Return the [x, y] coordinate for the center point of the cell that contains the specified text.  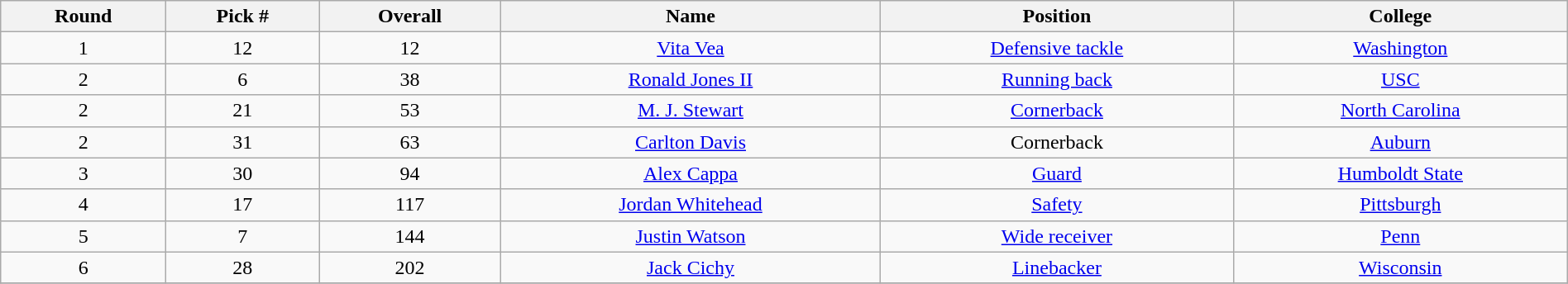
31 [243, 142]
Humboldt State [1400, 173]
Jordan Whitehead [691, 205]
Guard [1057, 173]
Jack Cichy [691, 267]
Justin Watson [691, 236]
Alex Cappa [691, 173]
Wisconsin [1400, 267]
North Carolina [1400, 111]
94 [410, 173]
Auburn [1400, 142]
Overall [410, 17]
30 [243, 173]
Name [691, 17]
Safety [1057, 205]
7 [243, 236]
38 [410, 79]
63 [410, 142]
Linebacker [1057, 267]
53 [410, 111]
M. J. Stewart [691, 111]
1 [84, 48]
5 [84, 236]
117 [410, 205]
Ronald Jones II [691, 79]
Washington [1400, 48]
202 [410, 267]
Wide receiver [1057, 236]
17 [243, 205]
USC [1400, 79]
College [1400, 17]
4 [84, 205]
Pick # [243, 17]
Round [84, 17]
Penn [1400, 236]
Pittsburgh [1400, 205]
28 [243, 267]
3 [84, 173]
Position [1057, 17]
Carlton Davis [691, 142]
Vita Vea [691, 48]
Defensive tackle [1057, 48]
Running back [1057, 79]
144 [410, 236]
21 [243, 111]
